Provide the (x, y) coordinate of the cell's center where the given text is located.  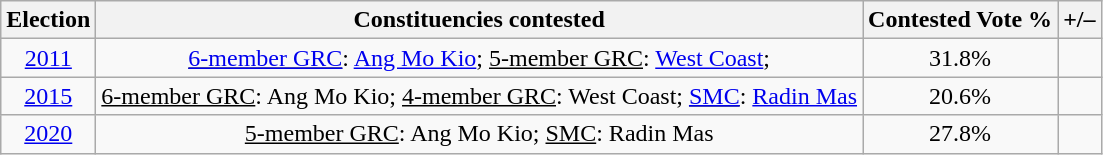
Constituencies contested (480, 20)
Election (48, 20)
2015 (48, 96)
6-member GRC: Ang Mo Kio; 5-member GRC: West Coast; (480, 58)
20.6% (960, 96)
Contested Vote % (960, 20)
27.8% (960, 134)
31.8% (960, 58)
2011 (48, 58)
6-member GRC: Ang Mo Kio; 4-member GRC: West Coast; SMC: Radin Mas (480, 96)
+/– (1080, 20)
2020 (48, 134)
5-member GRC: Ang Mo Kio; SMC: Radin Mas (480, 134)
